Locate the cell with the specified text and output its [x, y] center coordinate. 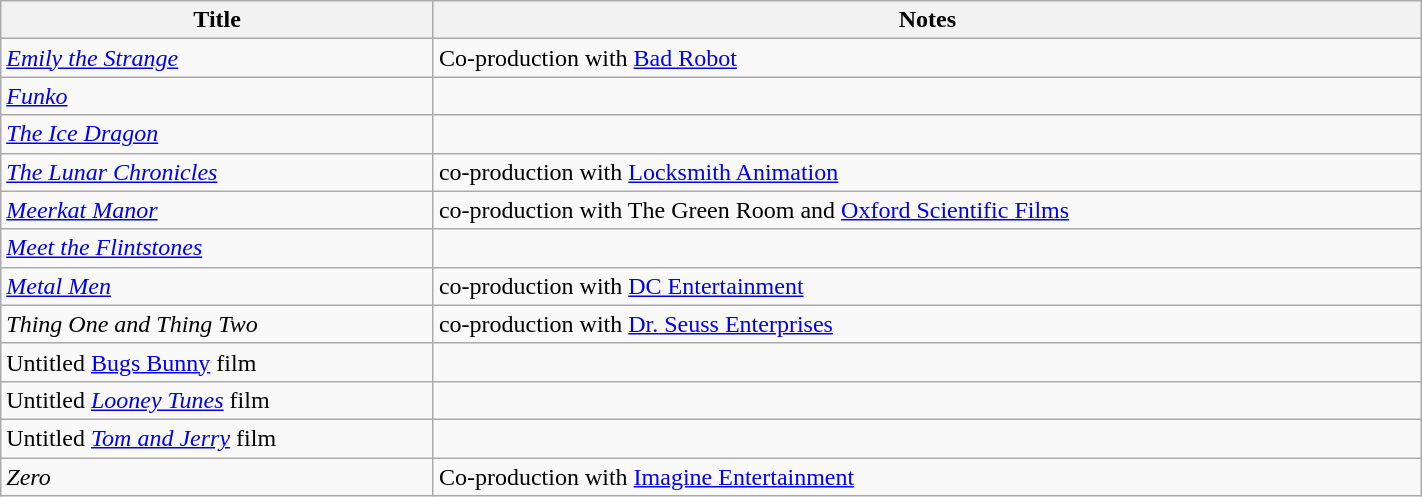
Untitled Bugs Bunny film [218, 362]
Thing One and Thing Two [218, 324]
co-production with The Green Room and Oxford Scientific Films [927, 210]
Notes [927, 20]
The Ice Dragon [218, 134]
Co-production with Imagine Entertainment [927, 477]
Meet the Flintstones [218, 248]
The Lunar Chronicles [218, 172]
Metal Men [218, 286]
co-production with Locksmith Animation [927, 172]
Emily the Strange [218, 58]
co-production with DC Entertainment [927, 286]
Meerkat Manor [218, 210]
co-production with Dr. Seuss Enterprises [927, 324]
Title [218, 20]
Co-production with Bad Robot [927, 58]
Funko [218, 96]
Zero [218, 477]
Untitled Tom and Jerry film [218, 438]
Untitled Looney Tunes film [218, 400]
